Scan for the cell matching the given text and deliver its (X, Y) coordinate at center. 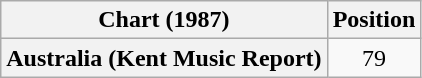
Position (374, 20)
79 (374, 58)
Chart (1987) (164, 20)
Australia (Kent Music Report) (164, 58)
